Find where the given text appears and provide that cell's center as (x, y) coordinate. 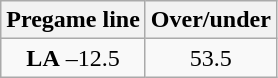
LA –12.5 (74, 58)
Over/under (210, 20)
Pregame line (74, 20)
53.5 (210, 58)
